Capture the cell that displays the provided text and extract its [x, y] central coordinate. 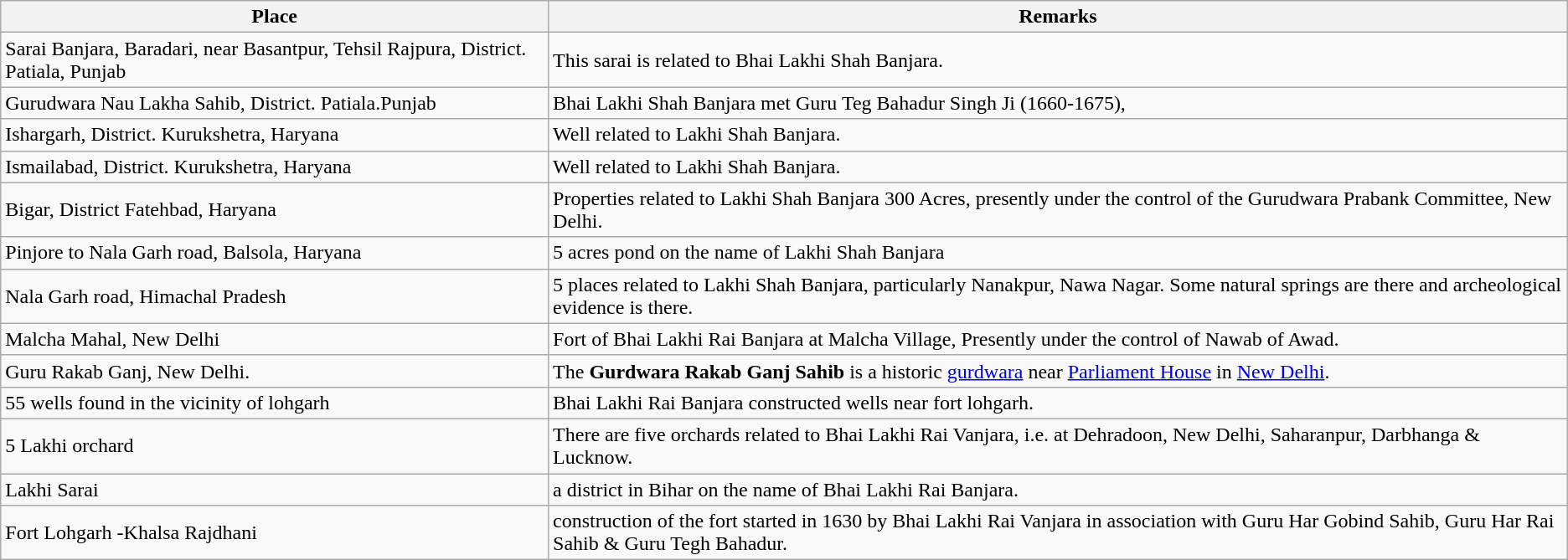
Malcha Mahal, New Delhi [275, 339]
Guru Rakab Ganj, New Delhi. [275, 371]
Nala Garh road, Himachal Pradesh [275, 296]
Fort of Bhai Lakhi Rai Banjara at Malcha Village, Presently under the control of Nawab of Awad. [1059, 339]
This sarai is related to Bhai Lakhi Shah Banjara. [1059, 60]
Sarai Banjara, Baradari, near Basantpur, Tehsil Rajpura, District. Patiala, Punjab [275, 60]
Fort Lohgarh -Khalsa Rajdhani [275, 532]
Lakhi Sarai [275, 490]
Ishargarh, District. Kurukshetra, Haryana [275, 135]
Bigar, District Fatehbad, Haryana [275, 209]
Bhai Lakhi Rai Banjara constructed wells near fort lohgarh. [1059, 403]
There are five orchards related to Bhai Lakhi Rai Vanjara, i.e. at Dehradoon, New Delhi, Saharanpur, Darbhanga & Lucknow. [1059, 445]
55 wells found in the vicinity of lohgarh [275, 403]
Place [275, 17]
Ismailabad, District. Kurukshetra, Haryana [275, 167]
Properties related to Lakhi Shah Banjara 300 Acres, presently under the control of the Gurudwara Prabank Committee, New Delhi. [1059, 209]
Bhai Lakhi Shah Banjara met Guru Teg Bahadur Singh Ji (1660-1675), [1059, 103]
a district in Bihar on the name of Bhai Lakhi Rai Banjara. [1059, 490]
Pinjore to Nala Garh road, Balsola, Haryana [275, 253]
5 places related to Lakhi Shah Banjara, particularly Nanakpur, Nawa Nagar. Some natural springs are there and archeological evidence is there. [1059, 296]
5 Lakhi orchard [275, 445]
Gurudwara Nau Lakha Sahib, District. Patiala.Punjab [275, 103]
5 acres pond on the name of Lakhi Shah Banjara [1059, 253]
Remarks [1059, 17]
construction of the fort started in 1630 by Bhai Lakhi Rai Vanjara in association with Guru Har Gobind Sahib, Guru Har Rai Sahib & Guru Tegh Bahadur. [1059, 532]
The Gurdwara Rakab Ganj Sahib is a historic gurdwara near Parliament House in New Delhi. [1059, 371]
